Search for the cell housing the specified text and yield its [X, Y] center coordinate. 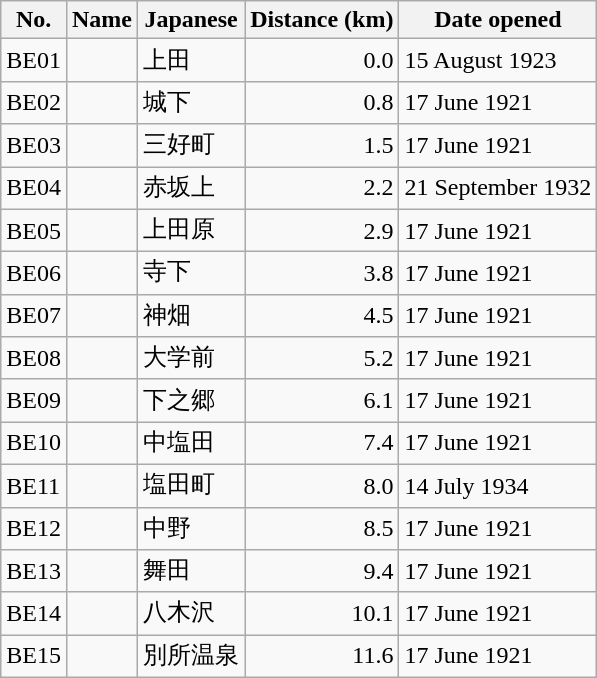
上田原 [192, 230]
中塩田 [192, 444]
3.8 [322, 274]
舞田 [192, 572]
BE04 [34, 188]
6.1 [322, 400]
BE02 [34, 102]
Name [102, 20]
BE15 [34, 656]
2.2 [322, 188]
BE01 [34, 60]
城下 [192, 102]
10.1 [322, 614]
4.5 [322, 316]
0.8 [322, 102]
BE05 [34, 230]
8.0 [322, 486]
BE08 [34, 358]
BE07 [34, 316]
Distance (km) [322, 20]
BE10 [34, 444]
BE11 [34, 486]
神畑 [192, 316]
BE09 [34, 400]
Japanese [192, 20]
7.4 [322, 444]
BE03 [34, 146]
Date opened [498, 20]
1.5 [322, 146]
BE12 [34, 528]
赤坂上 [192, 188]
塩田町 [192, 486]
BE06 [34, 274]
別所温泉 [192, 656]
八木沢 [192, 614]
BE13 [34, 572]
下之郷 [192, 400]
9.4 [322, 572]
8.5 [322, 528]
三好町 [192, 146]
大学前 [192, 358]
2.9 [322, 230]
14 July 1934 [498, 486]
BE14 [34, 614]
21 September 1932 [498, 188]
0.0 [322, 60]
No. [34, 20]
11.6 [322, 656]
5.2 [322, 358]
上田 [192, 60]
15 August 1923 [498, 60]
寺下 [192, 274]
中野 [192, 528]
